Identify which cell holds the provided text, then report its (x, y) central coordinate. 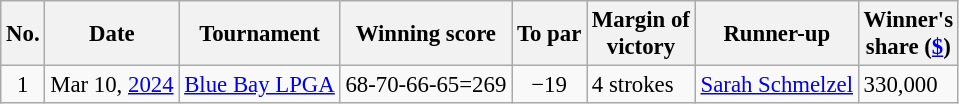
Blue Bay LPGA (260, 85)
−19 (550, 85)
Winner'sshare ($) (908, 34)
1 (23, 85)
Tournament (260, 34)
Winning score (426, 34)
Sarah Schmelzel (776, 85)
Runner-up (776, 34)
Mar 10, 2024 (112, 85)
To par (550, 34)
Margin ofvictory (642, 34)
68-70-66-65=269 (426, 85)
330,000 (908, 85)
4 strokes (642, 85)
No. (23, 34)
Date (112, 34)
